Scan for the cell matching the given text and deliver its [x, y] coordinate at center. 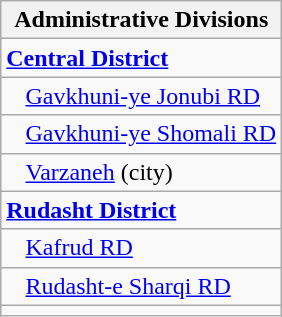
Central District [142, 58]
Gavkhuni-ye Jonubi RD [142, 96]
Kafrud RD [142, 248]
Varzaneh (city) [142, 172]
Gavkhuni-ye Shomali RD [142, 134]
Administrative Divisions [142, 20]
Rudasht-e Sharqi RD [142, 286]
Rudasht District [142, 210]
